Return [x, y] of the center of cell containing provided text 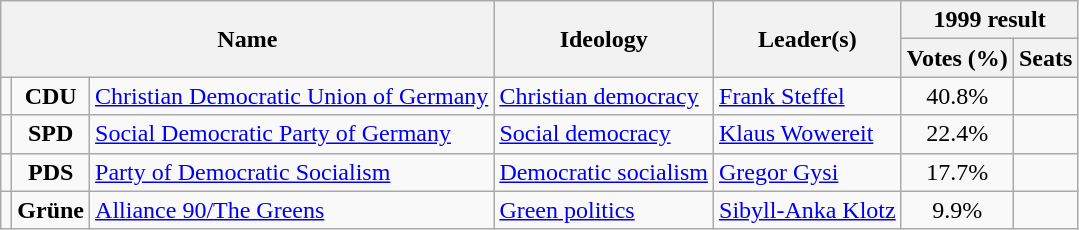
Frank Steffel [808, 96]
Party of Democratic Socialism [292, 172]
Christian democracy [604, 96]
Sibyll-Anka Klotz [808, 210]
Alliance 90/The Greens [292, 210]
CDU [51, 96]
40.8% [957, 96]
22.4% [957, 134]
Name [248, 39]
Votes (%) [957, 58]
Grüne [51, 210]
SPD [51, 134]
Democratic socialism [604, 172]
Social democracy [604, 134]
17.7% [957, 172]
Green politics [604, 210]
PDS [51, 172]
Ideology [604, 39]
Gregor Gysi [808, 172]
Christian Democratic Union of Germany [292, 96]
1999 result [990, 20]
Seats [1045, 58]
Social Democratic Party of Germany [292, 134]
Leader(s) [808, 39]
9.9% [957, 210]
Klaus Wowereit [808, 134]
